For the text-containing cell, return its midpoint in (x, y) coordinate format. 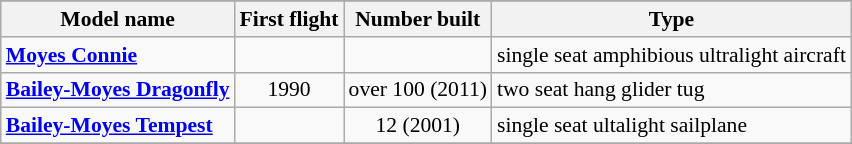
Type (672, 19)
Model name (118, 19)
Number built (418, 19)
12 (2001) (418, 126)
First flight (288, 19)
1990 (288, 90)
single seat ultalight sailplane (672, 126)
Bailey-Moyes Dragonfly (118, 90)
Moyes Connie (118, 55)
over 100 (2011) (418, 90)
single seat amphibious ultralight aircraft (672, 55)
two seat hang glider tug (672, 90)
Bailey-Moyes Tempest (118, 126)
